For the text-containing cell, return its midpoint in [X, Y] coordinate format. 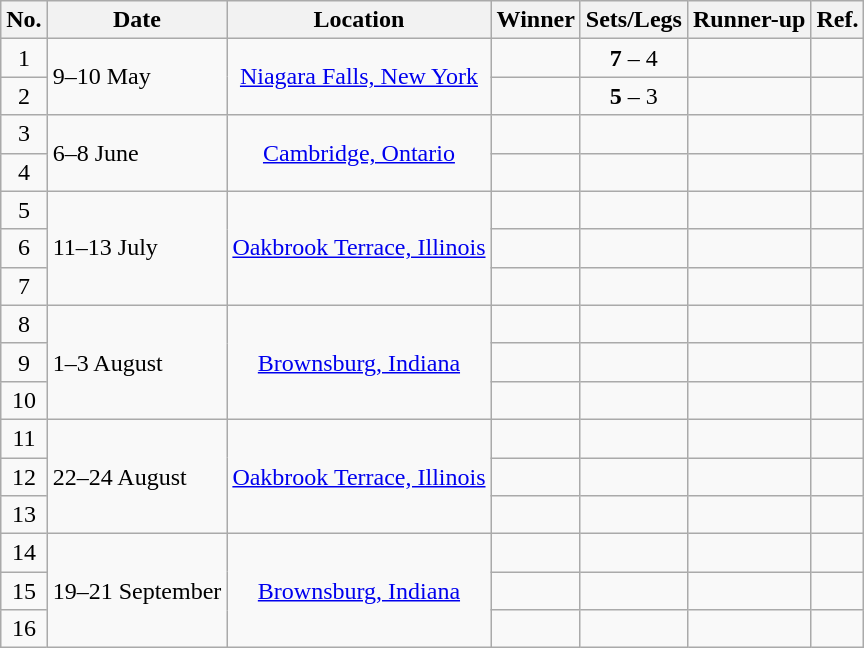
Sets/Legs [634, 20]
12 [24, 477]
19–21 September [137, 591]
Cambridge, Ontario [359, 153]
Ref. [838, 20]
15 [24, 591]
14 [24, 553]
11–13 July [137, 248]
22–24 August [137, 476]
Date [137, 20]
1 [24, 58]
Niagara Falls, New York [359, 77]
5 – 3 [634, 96]
3 [24, 134]
13 [24, 515]
9–10 May [137, 77]
2 [24, 96]
11 [24, 438]
4 [24, 172]
Winner [536, 20]
6 [24, 248]
7 – 4 [634, 58]
9 [24, 362]
6–8 June [137, 153]
10 [24, 400]
8 [24, 324]
16 [24, 629]
No. [24, 20]
5 [24, 210]
Runner-up [749, 20]
Location [359, 20]
1–3 August [137, 362]
7 [24, 286]
